Return the [X, Y] coordinate for the center point of the cell that contains the specified text.  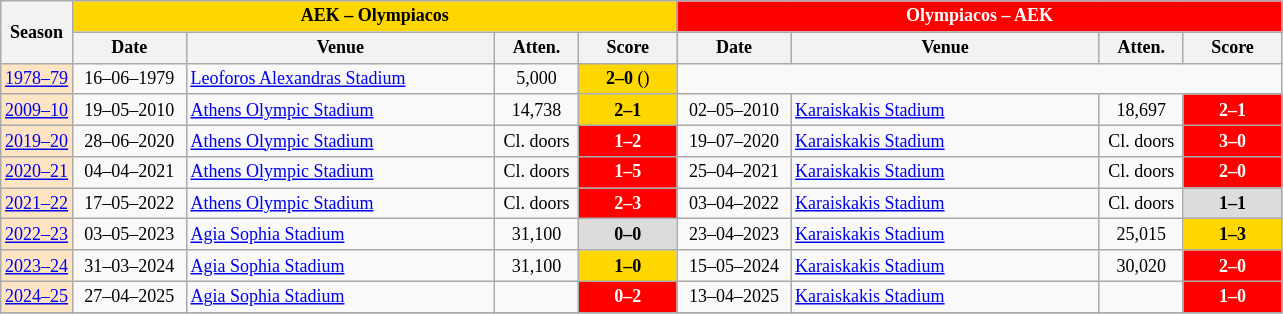
1978–79 [37, 78]
2023–24 [37, 266]
2–3 [628, 204]
1–2 [628, 140]
18,697 [1141, 110]
27–04–2025 [129, 296]
Leoforos Alexandras Stadium [340, 78]
0–0 [628, 234]
Olympiacos – AEK [980, 16]
13–04–2025 [734, 296]
2019–20 [37, 140]
15–05–2024 [734, 266]
31–03–2024 [129, 266]
23–04–2023 [734, 234]
17–05–2022 [129, 204]
1–1 [1232, 204]
28–06–2020 [129, 140]
2020–21 [37, 172]
25,015 [1141, 234]
1–3 [1232, 234]
Season [37, 32]
16–06–1979 [129, 78]
19–05–2010 [129, 110]
14,738 [537, 110]
04–04–2021 [129, 172]
2009–10 [37, 110]
2021–22 [37, 204]
0–2 [628, 296]
03–04–2022 [734, 204]
25–04–2021 [734, 172]
2024–25 [37, 296]
30,020 [1141, 266]
1–5 [628, 172]
2022–23 [37, 234]
AEK – Olympiacos [374, 16]
19–07–2020 [734, 140]
02–05–2010 [734, 110]
03–05–2023 [129, 234]
2–0 () [628, 78]
3–0 [1232, 140]
5,000 [537, 78]
